From the cell containing the given text, extract its center point as [X, Y] coordinate. 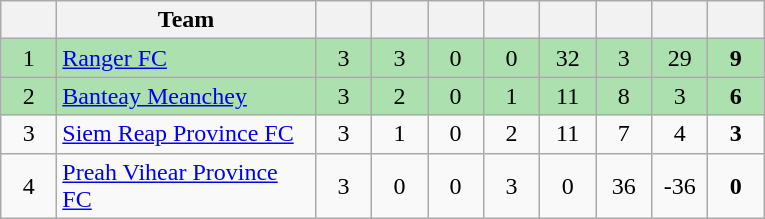
8 [624, 96]
29 [680, 58]
Ranger FC [186, 58]
32 [568, 58]
Siem Reap Province FC [186, 134]
7 [624, 134]
Team [186, 20]
Banteay Meanchey [186, 96]
36 [624, 186]
Preah Vihear Province FC [186, 186]
9 [736, 58]
-36 [680, 186]
6 [736, 96]
